Identify which cell holds the provided text, then report its (x, y) central coordinate. 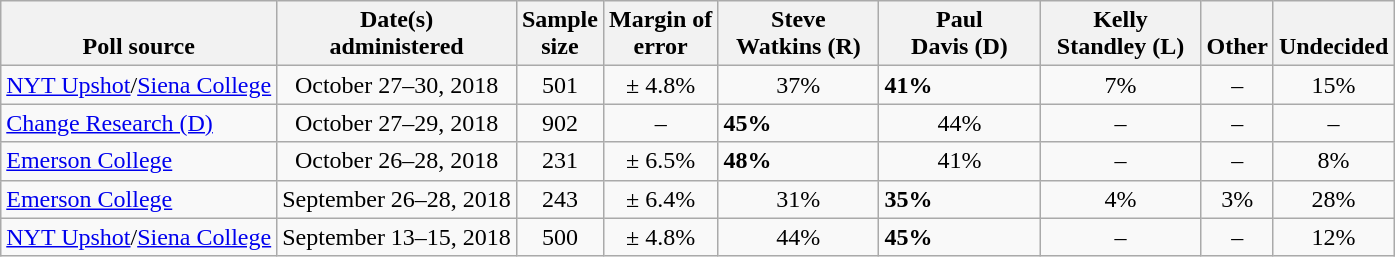
Date(s)administered (397, 34)
48% (798, 161)
Poll source (139, 34)
8% (1333, 161)
September 26–28, 2018 (397, 199)
500 (560, 237)
31% (798, 199)
902 (560, 123)
Other (1237, 34)
Change Research (D) (139, 123)
October 27–30, 2018 (397, 85)
September 13–15, 2018 (397, 237)
Undecided (1333, 34)
243 (560, 199)
28% (1333, 199)
3% (1237, 199)
October 26–28, 2018 (397, 161)
PaulDavis (D) (960, 34)
± 6.4% (660, 199)
October 27–29, 2018 (397, 123)
12% (1333, 237)
SteveWatkins (R) (798, 34)
± 6.5% (660, 161)
7% (1120, 85)
37% (798, 85)
15% (1333, 85)
231 (560, 161)
Samplesize (560, 34)
4% (1120, 199)
35% (960, 199)
501 (560, 85)
KellyStandley (L) (1120, 34)
Margin oferror (660, 34)
